Return the [X, Y] coordinate for the center point of the cell that contains the specified text.  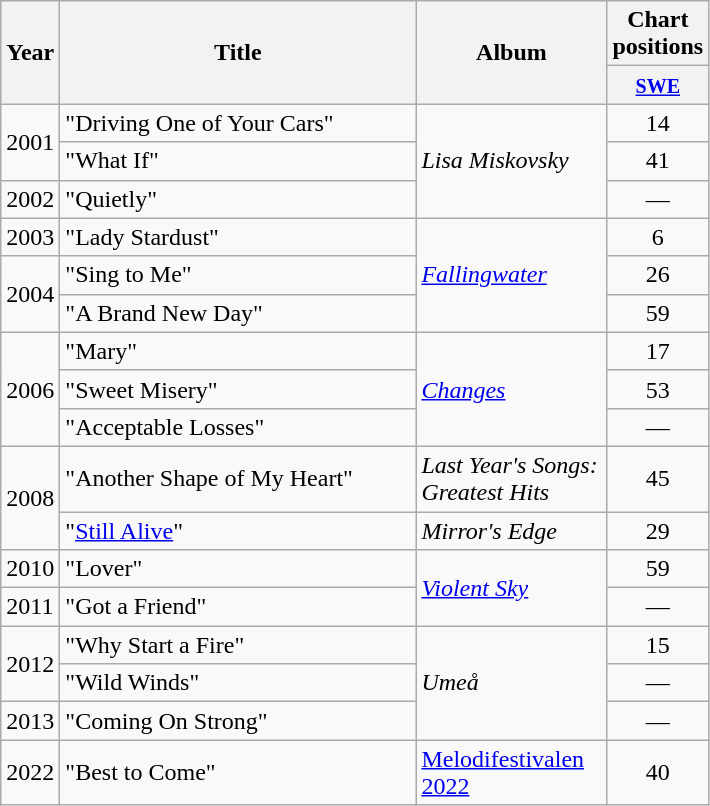
2002 [30, 199]
Last Year's Songs: Greatest Hits [512, 478]
Title [238, 52]
"Coming On Strong" [238, 721]
2013 [30, 721]
"Sing to Me" [238, 275]
Year [30, 52]
Changes [512, 389]
Mirror's Edge [512, 531]
"Quietly" [238, 199]
Fallingwater [512, 275]
45 [658, 478]
2012 [30, 664]
41 [658, 161]
"Acceptable Losses" [238, 427]
"Mary" [238, 351]
"What If" [238, 161]
"Still Alive" [238, 531]
40 [658, 772]
"Got a Friend" [238, 607]
Melodifestivalen 2022 [512, 772]
2011 [30, 607]
"Wild Winds" [238, 683]
"Best to Come" [238, 772]
2004 [30, 294]
2008 [30, 498]
"Sweet Misery" [238, 389]
Lisa Miskovsky [512, 161]
Album [512, 52]
29 [658, 531]
Chart positions [658, 34]
"Lady Stardust" [238, 237]
"Another Shape of My Heart" [238, 478]
53 [658, 389]
2006 [30, 389]
"Why Start a Fire" [238, 645]
SWE [658, 85]
2022 [30, 772]
17 [658, 351]
Violent Sky [512, 588]
6 [658, 237]
"Driving One of Your Cars" [238, 123]
"A Brand New Day" [238, 313]
2010 [30, 569]
14 [658, 123]
2001 [30, 142]
Umeå [512, 683]
"Lover" [238, 569]
26 [658, 275]
2003 [30, 237]
15 [658, 645]
